Detect which cell encompasses the target text, then output its [X, Y] center coordinate. 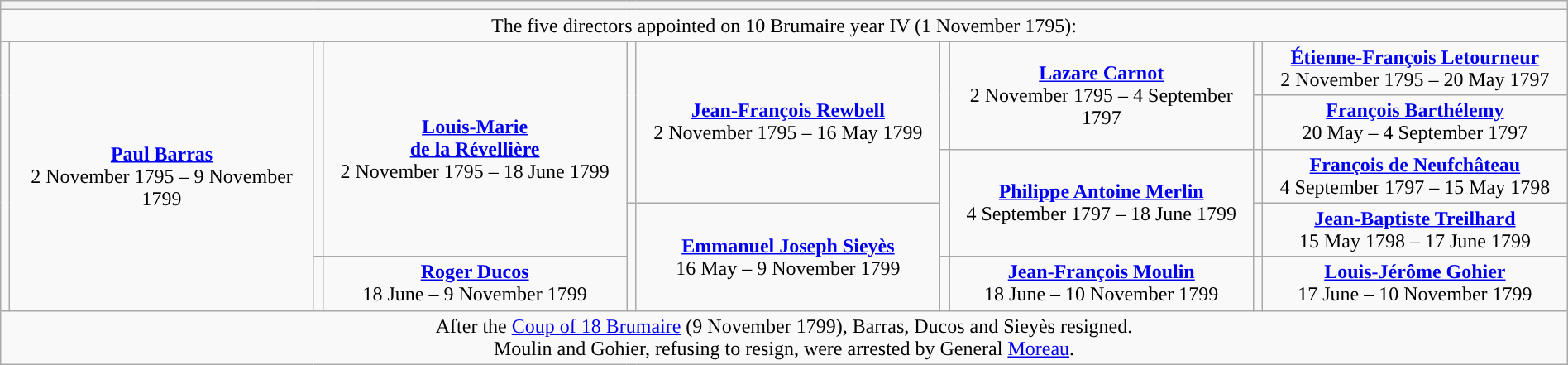
Étienne-François Letourneur2 November 1795 – 20 May 1797 [1416, 68]
Lazare Carnot2 November 1795 – 4 September 1797 [1102, 95]
Roger Ducos18 June – 9 November 1799 [475, 283]
Louis-Jérôme Gohier17 June – 10 November 1799 [1416, 283]
Philippe Antoine Merlin4 September 1797 – 18 June 1799 [1102, 203]
Paul Barras2 November 1795 – 9 November 1799 [162, 175]
The five directors appointed on 10 Brumaire year IV (1 November 1795): [784, 26]
Emmanuel Joseph Sieyès16 May – 9 November 1799 [788, 257]
Jean-Baptiste Treilhard15 May 1798 – 17 June 1799 [1416, 230]
Jean-François Moulin18 June – 10 November 1799 [1102, 283]
François de Neufchâteau4 September 1797 – 15 May 1798 [1416, 175]
Jean-François Rewbell2 November 1795 – 16 May 1799 [788, 122]
François Barthélemy20 May – 4 September 1797 [1416, 122]
Louis-Mariede la Révellière2 November 1795 – 18 June 1799 [475, 149]
